Search for the cell housing the specified text and yield its [X, Y] center coordinate. 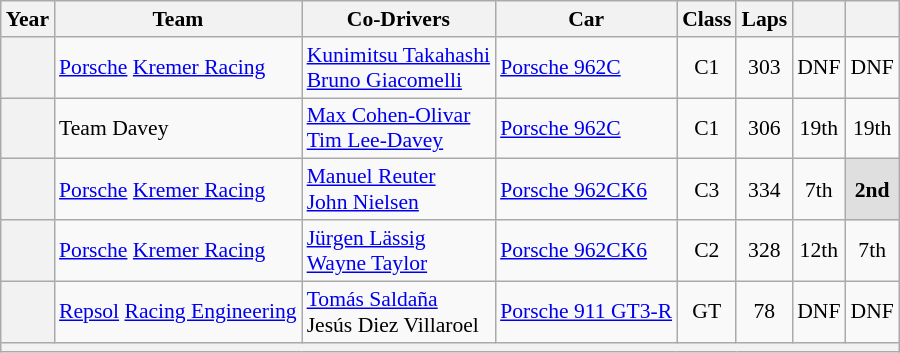
12th [818, 250]
Manuel Reuter John Nielsen [399, 190]
Porsche 911 GT3-R [586, 312]
Repsol Racing Engineering [178, 312]
306 [764, 128]
Max Cohen-Olivar Tim Lee-Davey [399, 128]
Team Davey [178, 128]
Jürgen Lässig Wayne Taylor [399, 250]
Car [586, 19]
328 [764, 250]
Laps [764, 19]
78 [764, 312]
334 [764, 190]
Team [178, 19]
303 [764, 68]
Kunimitsu Takahashi Bruno Giacomelli [399, 68]
GT [706, 312]
Class [706, 19]
Year [28, 19]
Co-Drivers [399, 19]
C2 [706, 250]
C3 [706, 190]
Tomás Saldaña Jesús Diez Villaroel [399, 312]
2nd [872, 190]
